Determine the (x, y) coordinate at the center of the cell enclosing the given text.  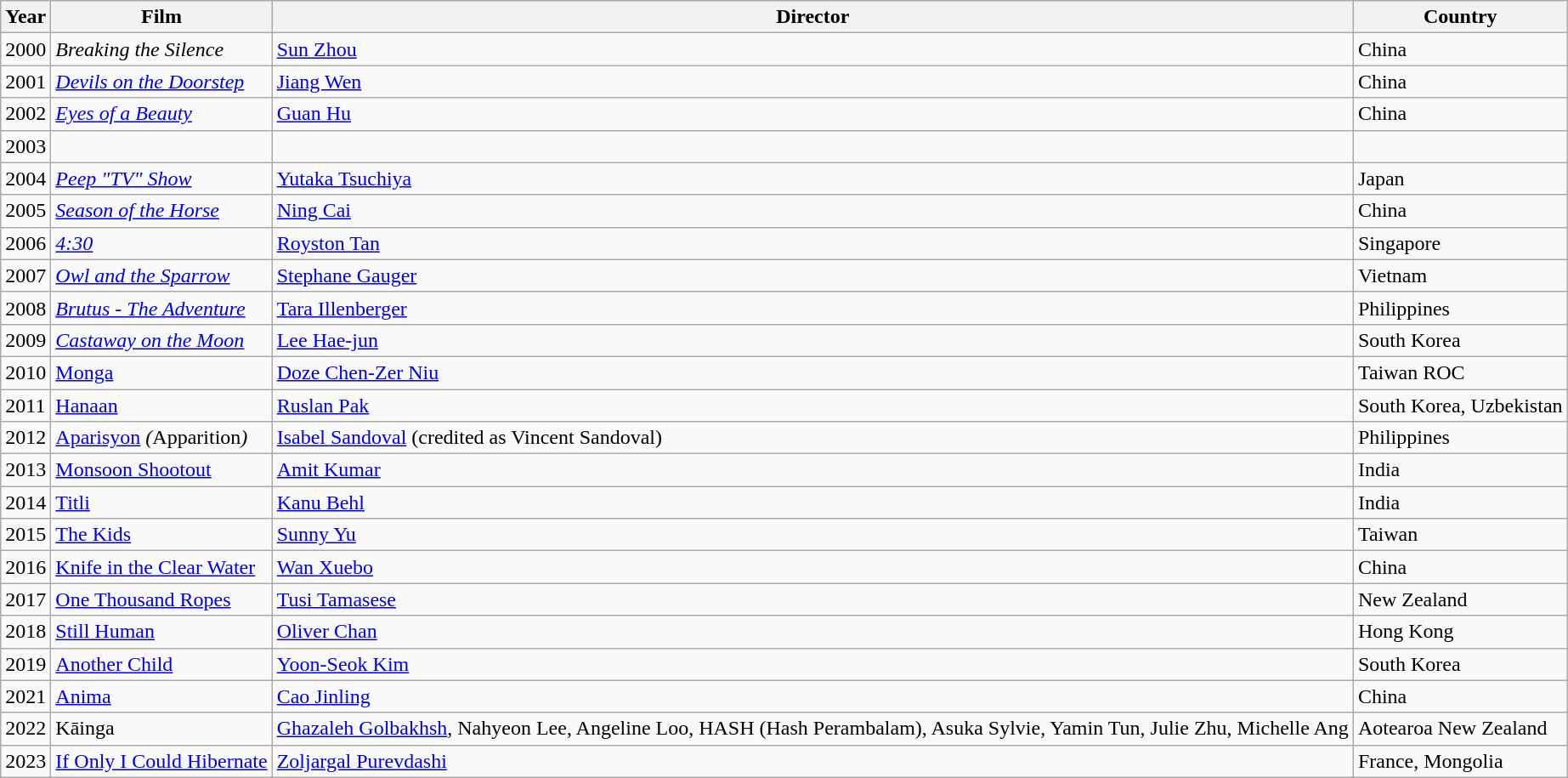
Wan Xuebo (812, 567)
Owl and the Sparrow (161, 275)
Stephane Gauger (812, 275)
Kāinga (161, 729)
Yoon-Seok Kim (812, 664)
If Only I Could Hibernate (161, 761)
Hanaan (161, 406)
2016 (25, 567)
Sun Zhou (812, 49)
Brutus - The Adventure (161, 308)
Breaking the Silence (161, 49)
2003 (25, 146)
France, Mongolia (1460, 761)
The Kids (161, 535)
Kanu Behl (812, 503)
2004 (25, 179)
Peep "TV" Show (161, 179)
Still Human (161, 632)
2005 (25, 211)
Singapore (1460, 243)
2019 (25, 664)
Ruslan Pak (812, 406)
Japan (1460, 179)
Zoljargal Purevdashi (812, 761)
2010 (25, 372)
Sunny Yu (812, 535)
Ghazaleh Golbakhsh, Nahyeon Lee, Angeline Loo, HASH (Hash Perambalam), Asuka Sylvie, Yamin Tun, Julie Zhu, Michelle Ang (812, 729)
2008 (25, 308)
2018 (25, 632)
2002 (25, 114)
2001 (25, 82)
2007 (25, 275)
Taiwan ROC (1460, 372)
2015 (25, 535)
Season of the Horse (161, 211)
New Zealand (1460, 599)
2014 (25, 503)
2000 (25, 49)
Ning Cai (812, 211)
Director (812, 17)
Tusi Tamasese (812, 599)
Lee Hae-jun (812, 340)
Monga (161, 372)
2009 (25, 340)
Castaway on the Moon (161, 340)
Aparisyon (Apparition) (161, 438)
2013 (25, 470)
Knife in the Clear Water (161, 567)
4:30 (161, 243)
Another Child (161, 664)
Amit Kumar (812, 470)
Devils on the Doorstep (161, 82)
2006 (25, 243)
Monsoon Shootout (161, 470)
Vietnam (1460, 275)
Hong Kong (1460, 632)
Yutaka Tsuchiya (812, 179)
South Korea, Uzbekistan (1460, 406)
Eyes of a Beauty (161, 114)
2023 (25, 761)
2021 (25, 696)
Guan Hu (812, 114)
Isabel Sandoval (credited as Vincent Sandoval) (812, 438)
Year (25, 17)
Jiang Wen (812, 82)
Tara Illenberger (812, 308)
Royston Tan (812, 243)
2017 (25, 599)
Doze Chen-Zer Niu (812, 372)
Anima (161, 696)
Cao Jinling (812, 696)
One Thousand Ropes (161, 599)
2012 (25, 438)
2011 (25, 406)
Titli (161, 503)
2022 (25, 729)
Aotearoa New Zealand (1460, 729)
Film (161, 17)
Taiwan (1460, 535)
Oliver Chan (812, 632)
Country (1460, 17)
